From the cell containing the given text, extract its center point as [x, y] coordinate. 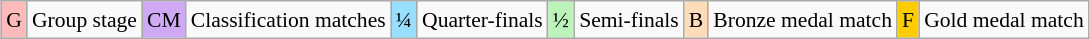
Gold medal match [1004, 20]
F [908, 20]
Quarter-finals [482, 20]
¼ [404, 20]
CM [164, 20]
Bronze medal match [802, 20]
G [14, 20]
½ [561, 20]
Classification matches [288, 20]
Semi-finals [629, 20]
Group stage [84, 20]
B [696, 20]
